Detect which cell encompasses the target text, then output its [X, Y] center coordinate. 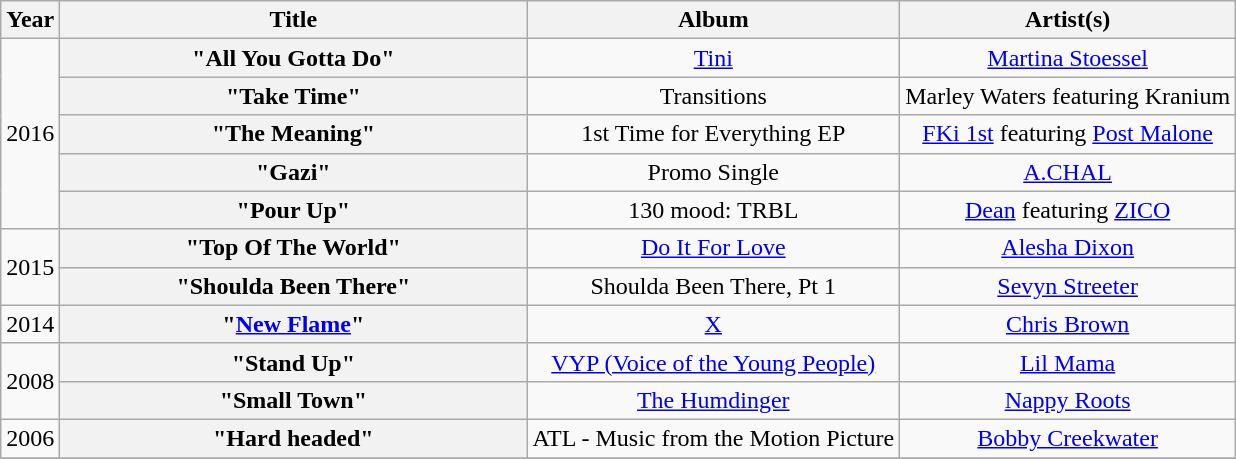
2016 [30, 134]
X [714, 324]
130 mood: TRBL [714, 210]
"The Meaning" [294, 134]
Do It For Love [714, 248]
Transitions [714, 96]
2006 [30, 438]
"Stand Up" [294, 362]
"New Flame" [294, 324]
"Gazi" [294, 172]
FKi 1st featuring Post Malone [1068, 134]
Tini [714, 58]
Martina Stoessel [1068, 58]
Album [714, 20]
Lil Mama [1068, 362]
"All You Gotta Do" [294, 58]
Promo Single [714, 172]
"Hard headed" [294, 438]
Artist(s) [1068, 20]
1st Time for Everything EP [714, 134]
Alesha Dixon [1068, 248]
Bobby Creekwater [1068, 438]
"Take Time" [294, 96]
Shoulda Been There, Pt 1 [714, 286]
Marley Waters featuring Kranium [1068, 96]
2014 [30, 324]
ATL - Music from the Motion Picture [714, 438]
"Pour Up" [294, 210]
Sevyn Streeter [1068, 286]
"Small Town" [294, 400]
"Shoulda Been There" [294, 286]
Nappy Roots [1068, 400]
Title [294, 20]
VYP (Voice of the Young People) [714, 362]
2015 [30, 267]
"Top Of The World" [294, 248]
The Humdinger [714, 400]
2008 [30, 381]
A.CHAL [1068, 172]
Year [30, 20]
Dean featuring ZICO [1068, 210]
Chris Brown [1068, 324]
